Identify which cell holds the provided text, then report its (x, y) central coordinate. 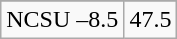
47.5 (150, 20)
NCSU –8.5 (62, 20)
